Find where the given text appears and provide that cell's center as [X, Y] coordinate. 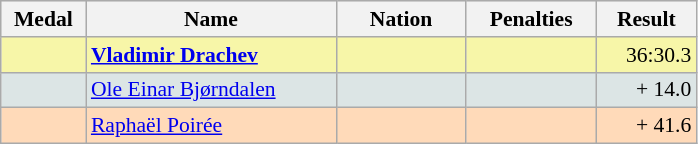
Result [646, 19]
Vladimir Drachev [211, 55]
Name [211, 19]
+ 14.0 [646, 90]
36:30.3 [646, 55]
Raphaël Poirée [211, 126]
Medal [44, 19]
+ 41.6 [646, 126]
Penalties [531, 19]
Nation [401, 19]
Ole Einar Bjørndalen [211, 90]
